Detect which cell encompasses the target text, then output its (X, Y) center coordinate. 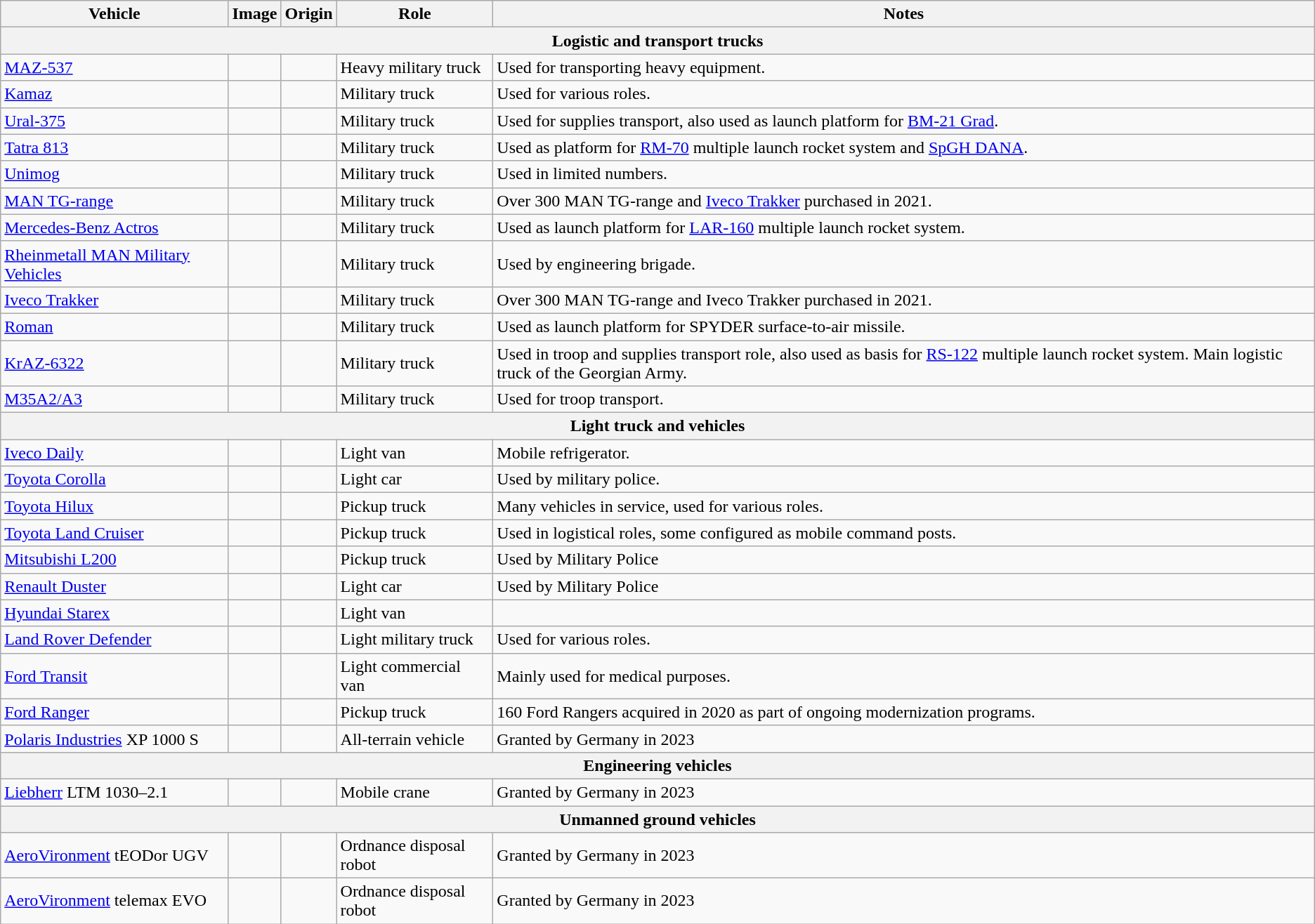
MAZ-537 (115, 67)
Mobile refrigerator. (903, 453)
Used as launch platform for SPYDER surface-to-air missile. (903, 326)
AeroVironment tEODor UGV (115, 855)
Liebherr LTM 1030–2.1 (115, 792)
MAN TG-range (115, 201)
Hyundai Starex (115, 613)
Rheinmetall MAN Military Vehicles (115, 264)
Land Rover Defender (115, 640)
Used in limited numbers. (903, 174)
Ural-375 (115, 121)
Toyota Land Cruiser (115, 533)
Used by military police. (903, 480)
Unmanned ground vehicles (657, 819)
Mobile crane (414, 792)
Used by engineering brigade. (903, 264)
M35A2/A3 (115, 400)
Light truck and vehicles (657, 426)
Used for supplies transport, also used as launch platform for BM-21 Grad. (903, 121)
Used as launch platform for LAR-160 multiple launch rocket system. (903, 227)
Polaris Industries XP 1000 S (115, 739)
Ford Transit (115, 675)
Logistic and transport trucks (657, 41)
Mercedes-Benz Actros (115, 227)
Kamaz (115, 94)
AeroVironment telemax EVO (115, 902)
Ford Ranger (115, 712)
Mainly used for medical purposes. (903, 675)
Renault Duster (115, 586)
Iveco Trakker (115, 300)
Image (254, 14)
Notes (903, 14)
Light commercial van (414, 675)
Used as platform for RM-70 multiple launch rocket system and SpGH DANA. (903, 147)
Toyota Corolla (115, 480)
Used in troop and supplies transport role, also used as basis for RS-122 multiple launch rocket system. Main logistic truck of the Georgian Army. (903, 362)
All-terrain vehicle (414, 739)
Tatra 813 (115, 147)
Vehicle (115, 14)
160 Ford Rangers acquired in 2020 as part of ongoing modernization programs. (903, 712)
Toyota Hilux (115, 506)
Unimog (115, 174)
Role (414, 14)
Used for transporting heavy equipment. (903, 67)
Engineering vehicles (657, 765)
Iveco Daily (115, 453)
Many vehicles in service, used for various roles. (903, 506)
Heavy military truck (414, 67)
Roman (115, 326)
Used in logistical roles, some configured as mobile command posts. (903, 533)
Origin (309, 14)
Mitsubishi L200 (115, 560)
Light military truck (414, 640)
KrAZ-6322 (115, 362)
Used for troop transport. (903, 400)
